Pinpoint the cell where the given text exists, returning its (x, y) midpoint coordinate. 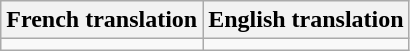
English translation (306, 20)
French translation (102, 20)
